Find where the given text appears and provide that cell's center as (x, y) coordinate. 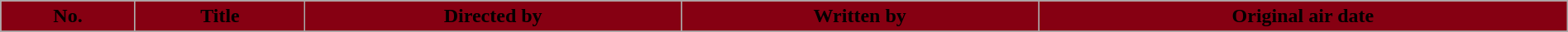
No. (68, 16)
Written by (860, 16)
Directed by (493, 16)
Original air date (1303, 16)
Title (220, 16)
